Extract the (x, y) coordinate from the center of the cell holding the provided text.  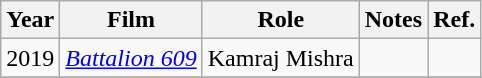
Battalion 609 (131, 58)
2019 (30, 58)
Role (280, 20)
Notes (393, 20)
Year (30, 20)
Kamraj Mishra (280, 58)
Ref. (454, 20)
Film (131, 20)
